Return [x, y] of the center of cell containing provided text 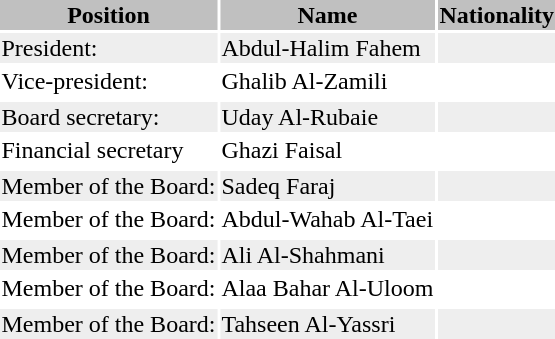
Board secretary: [108, 117]
Uday Al-Rubaie [328, 117]
Ali Al-Shahmani [328, 255]
Tahseen Al-Yassri [328, 324]
Name [328, 15]
Vice-president: [108, 81]
Financial secretary [108, 150]
President: [108, 48]
Sadeq Faraj [328, 186]
Abdul-Halim Fahem [328, 48]
Alaa Bahar Al-Uloom [328, 288]
Position [108, 15]
Abdul-Wahab Al-Taei [328, 219]
Ghalib Al-Zamili [328, 81]
Ghazi Faisal [328, 150]
